Search for the cell housing the specified text and yield its (X, Y) center coordinate. 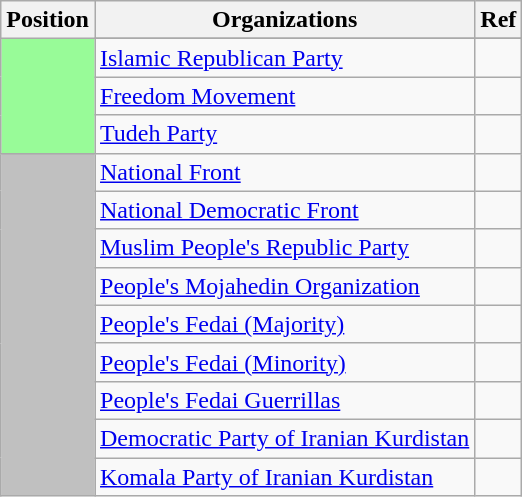
People's Mojahedin Organization (284, 286)
National Democratic Front (284, 210)
Islamic Republican Party (284, 58)
Position (48, 20)
Muslim People's Republic Party (284, 248)
People's Fedai (Minority) (284, 362)
National Front (284, 172)
People's Fedai Guerrillas (284, 400)
People's Fedai (Majority) (284, 324)
Freedom Movement (284, 96)
Komala Party of Iranian Kurdistan (284, 477)
Organizations (284, 20)
Ref (498, 20)
Tudeh Party (284, 134)
Democratic Party of Iranian Kurdistan (284, 438)
